From the cell containing the given text, extract its center point as (X, Y) coordinate. 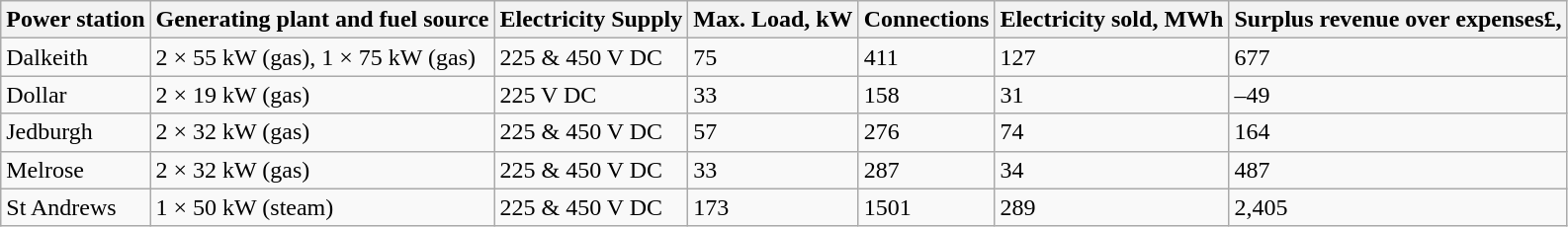
2 × 19 kW (gas) (322, 95)
2,405 (1398, 207)
74 (1111, 132)
411 (926, 57)
Electricity Supply (591, 20)
287 (926, 170)
Max. Load, kW (773, 20)
Jedburgh (75, 132)
–49 (1398, 95)
1 × 50 kW (steam) (322, 207)
158 (926, 95)
164 (1398, 132)
Power station (75, 20)
Surplus revenue over expenses£, (1398, 20)
289 (1111, 207)
276 (926, 132)
173 (773, 207)
75 (773, 57)
Dollar (75, 95)
127 (1111, 57)
677 (1398, 57)
Connections (926, 20)
Generating plant and fuel source (322, 20)
57 (773, 132)
31 (1111, 95)
St Andrews (75, 207)
487 (1398, 170)
225 V DC (591, 95)
1501 (926, 207)
Electricity sold, MWh (1111, 20)
2 × 55 kW (gas), 1 × 75 kW (gas) (322, 57)
Melrose (75, 170)
Dalkeith (75, 57)
34 (1111, 170)
